Extract the (x, y) coordinate from the center of the cell holding the provided text.  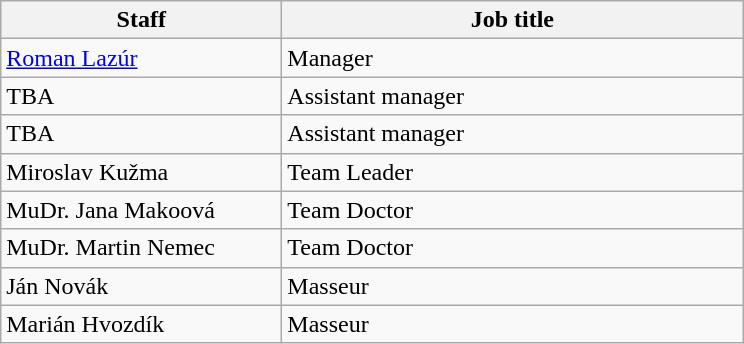
Job title (512, 20)
Staff (142, 20)
Roman Lazúr (142, 58)
Manager (512, 58)
Ján Novák (142, 286)
Team Leader (512, 172)
Miroslav Kužma (142, 172)
Marián Hvozdík (142, 324)
MuDr. Jana Makoová (142, 210)
MuDr. Martin Nemec (142, 248)
